Scan for the cell matching the given text and deliver its (x, y) coordinate at center. 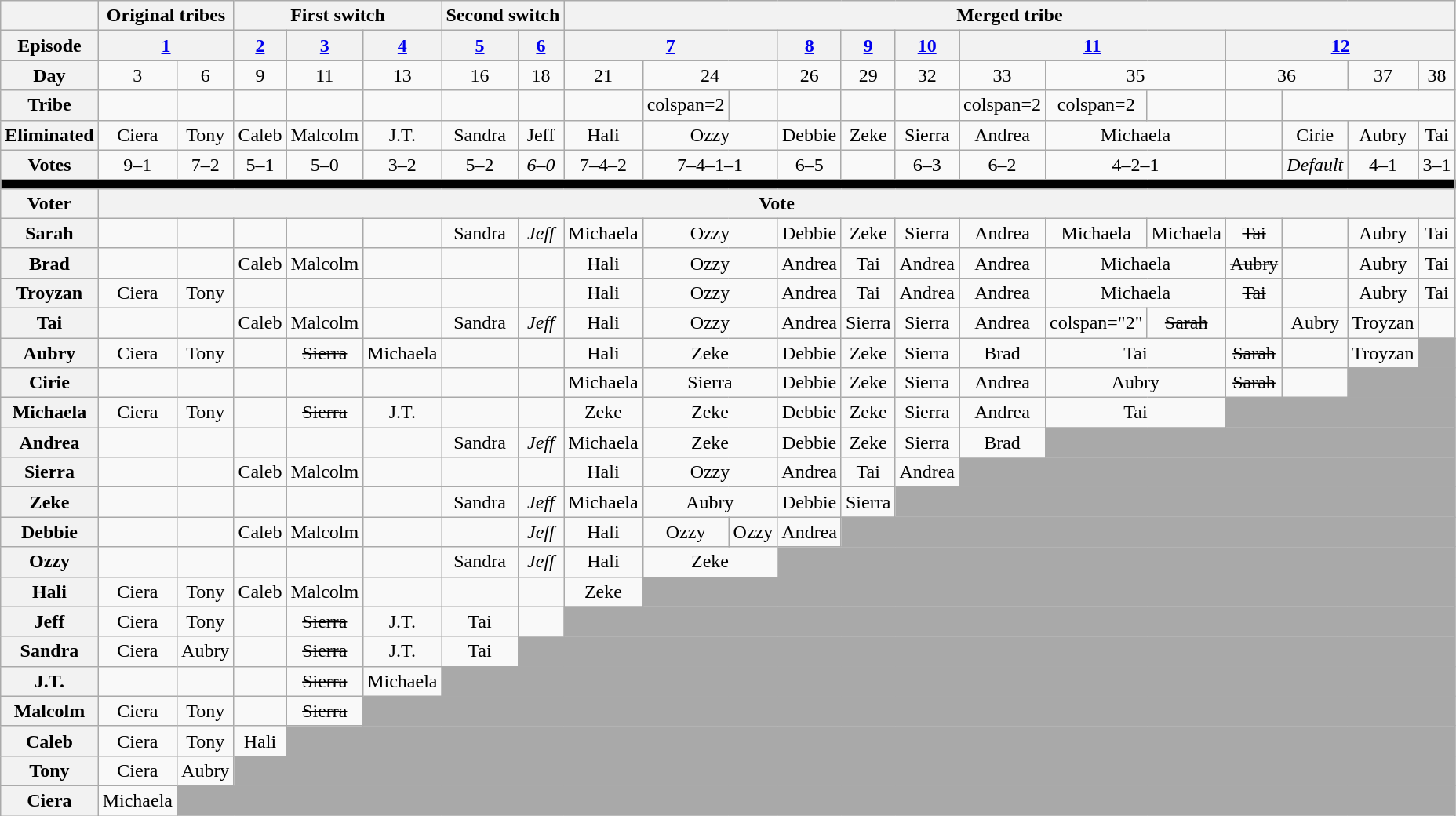
6–3 (927, 165)
5–0 (325, 165)
37 (1383, 75)
7 (671, 46)
4–2–1 (1135, 165)
35 (1135, 75)
Episode (49, 46)
3–1 (1437, 165)
16 (480, 75)
3–2 (402, 165)
8 (810, 46)
1 (166, 46)
Voter (49, 203)
Merged tribe (1010, 16)
33 (1003, 75)
12 (1340, 46)
6–0 (541, 165)
9–1 (137, 165)
32 (927, 75)
Tribe (49, 105)
29 (868, 75)
4–1 (1383, 165)
21 (603, 75)
18 (541, 75)
38 (1437, 75)
Original tribes (166, 16)
Vote (777, 203)
Eliminated (49, 135)
5–2 (480, 165)
Votes (49, 165)
26 (810, 75)
First switch (337, 16)
2 (260, 46)
36 (1287, 75)
24 (710, 75)
6–2 (1003, 165)
7–2 (206, 165)
Second switch (503, 16)
13 (402, 75)
colspan="2" (1096, 322)
10 (927, 46)
7–4–1–1 (710, 165)
4 (402, 46)
Default (1315, 165)
6–5 (810, 165)
7–4–2 (603, 165)
5 (480, 46)
5–1 (260, 165)
Day (49, 75)
